Capture the cell that displays the provided text and extract its (X, Y) central coordinate. 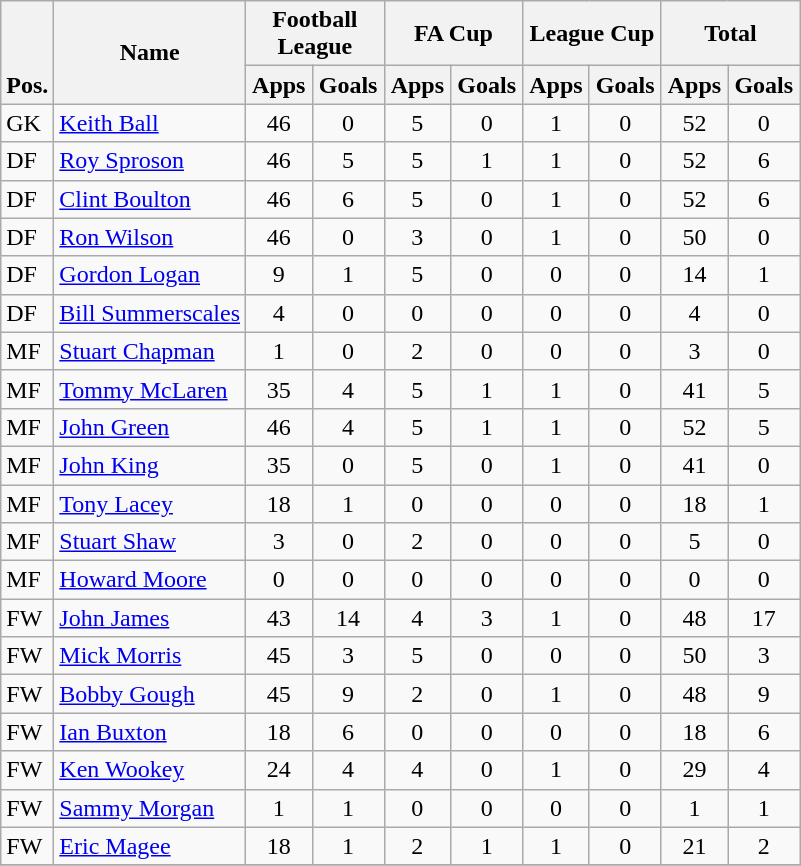
Total (730, 34)
Keith Ball (150, 123)
29 (694, 770)
Gordon Logan (150, 275)
43 (280, 618)
Mick Morris (150, 656)
Ron Wilson (150, 237)
Football League (316, 34)
21 (694, 846)
Tommy McLaren (150, 389)
Bill Summerscales (150, 313)
John James (150, 618)
Ken Wookey (150, 770)
Eric Magee (150, 846)
Sammy Morgan (150, 808)
FA Cup (454, 34)
Name (150, 52)
Bobby Gough (150, 694)
24 (280, 770)
Tony Lacey (150, 503)
Stuart Chapman (150, 351)
John King (150, 465)
Ian Buxton (150, 732)
Clint Boulton (150, 199)
Pos. (28, 52)
GK (28, 123)
Howard Moore (150, 580)
Stuart Shaw (150, 542)
League Cup (592, 34)
John Green (150, 427)
17 (764, 618)
Roy Sproson (150, 161)
